From the cell containing the given text, extract its center point as [x, y] coordinate. 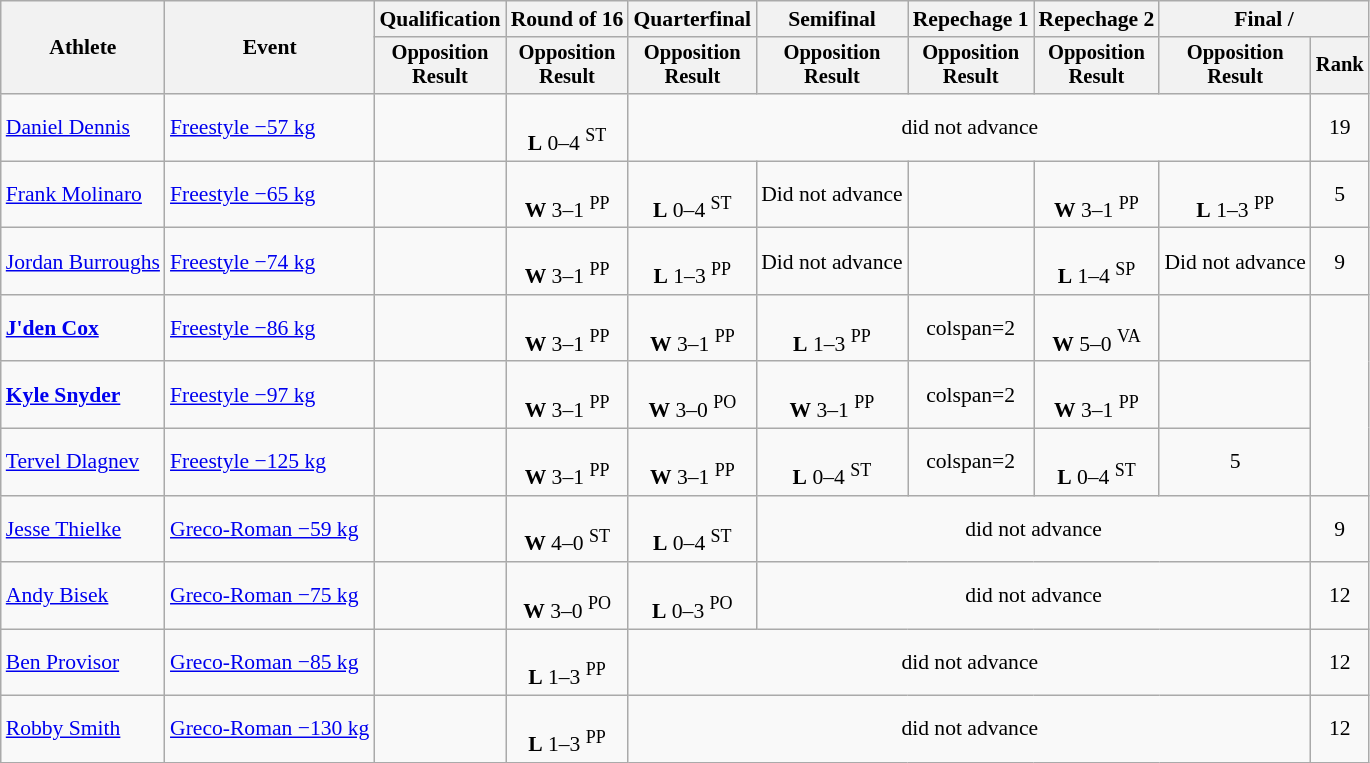
Rank [1340, 66]
Frank Molinaro [83, 194]
Greco-Roman −130 kg [270, 730]
Semifinal [832, 19]
Repechage 2 [1097, 19]
Freestyle −74 kg [270, 262]
Jesse Thielke [83, 528]
19 [1340, 128]
Qualification [440, 19]
Ben Provisor [83, 662]
L 0–3 PO [692, 596]
Freestyle −86 kg [270, 328]
Greco-Roman −85 kg [270, 662]
Event [270, 48]
Greco-Roman −59 kg [270, 528]
Andy Bisek [83, 596]
Jordan Burroughs [83, 262]
Quarterfinal [692, 19]
Tervel Dlagnev [83, 462]
Final / [1264, 19]
Freestyle −97 kg [270, 396]
Freestyle −65 kg [270, 194]
W 4–0 ST [568, 528]
Robby Smith [83, 730]
W 5–0 VA [1097, 328]
L 1–4 SP [1097, 262]
Round of 16 [568, 19]
Repechage 1 [971, 19]
Kyle Snyder [83, 396]
Athlete [83, 48]
J'den Cox [83, 328]
Freestyle −57 kg [270, 128]
Greco-Roman −75 kg [270, 596]
Freestyle −125 kg [270, 462]
Daniel Dennis [83, 128]
